Capture the cell that displays the provided text and extract its (X, Y) central coordinate. 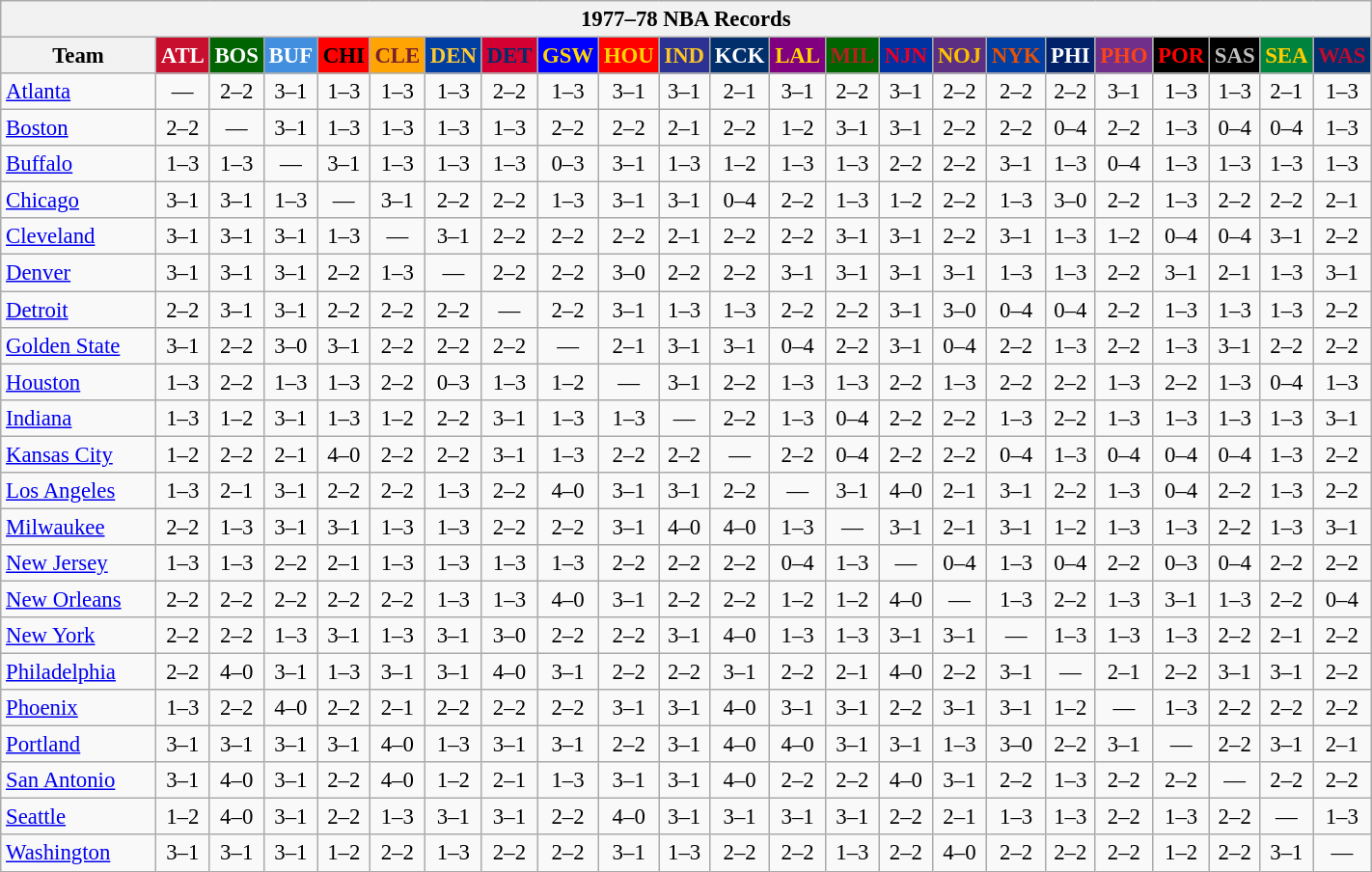
Golden State (79, 345)
New Jersey (79, 563)
Detroit (79, 310)
PHO (1124, 56)
Atlanta (79, 92)
LAL (797, 56)
CHI (343, 56)
Boston (79, 128)
GSW (568, 56)
KCK (739, 56)
NOJ (959, 56)
Indiana (79, 418)
CLE (398, 56)
Portland (79, 745)
Cleveland (79, 236)
IND (684, 56)
New York (79, 636)
BUF (290, 56)
HOU (629, 56)
Chicago (79, 201)
Denver (79, 273)
Houston (79, 382)
MIL (852, 56)
San Antonio (79, 780)
SAS (1234, 56)
Washington (79, 854)
Phoenix (79, 708)
Team (79, 56)
ATL (182, 56)
Buffalo (79, 164)
PHI (1071, 56)
Milwaukee (79, 527)
1977–78 NBA Records (686, 19)
NYK (1017, 56)
DET (509, 56)
WAS (1342, 56)
Philadelphia (79, 672)
SEA (1287, 56)
Kansas City (79, 454)
BOS (236, 56)
DEN (453, 56)
POR (1181, 56)
New Orleans (79, 599)
Los Angeles (79, 491)
NJN (905, 56)
Seattle (79, 817)
